Search for the cell housing the specified text and yield its (x, y) center coordinate. 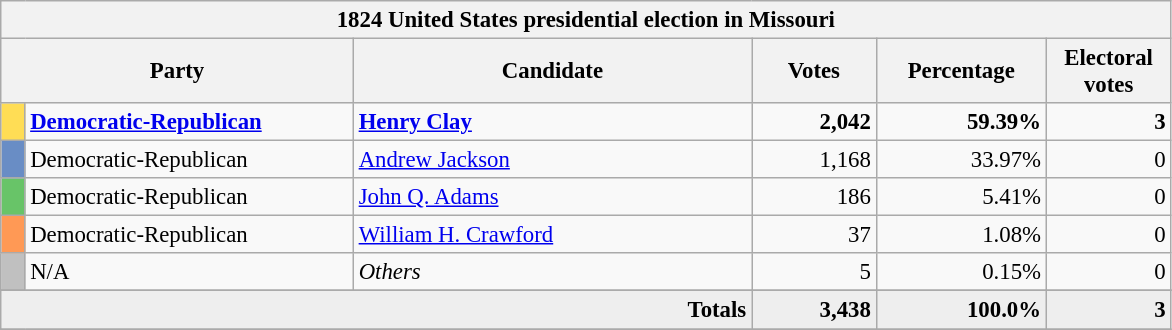
1.08% (961, 235)
59.39% (961, 122)
1,168 (814, 160)
Votes (814, 72)
William H. Crawford (552, 235)
33.97% (961, 160)
0.15% (961, 273)
N/A (189, 273)
Totals (376, 310)
John Q. Adams (552, 197)
Andrew Jackson (552, 160)
37 (814, 235)
186 (814, 197)
Others (552, 273)
2,042 (814, 122)
5 (814, 273)
Candidate (552, 72)
Henry Clay (552, 122)
100.0% (961, 310)
Party (178, 72)
Electoral votes (1108, 72)
3,438 (814, 310)
Percentage (961, 72)
1824 United States presidential election in Missouri (586, 20)
5.41% (961, 197)
